Find where the given text appears and provide that cell's center as (x, y) coordinate. 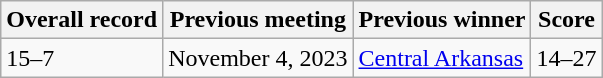
14–27 (566, 58)
Overall record (82, 20)
Previous winner (442, 20)
November 4, 2023 (258, 58)
Previous meeting (258, 20)
Central Arkansas (442, 58)
15–7 (82, 58)
Score (566, 20)
